Provide the [x, y] coordinate of the cell's center where the given text is located.  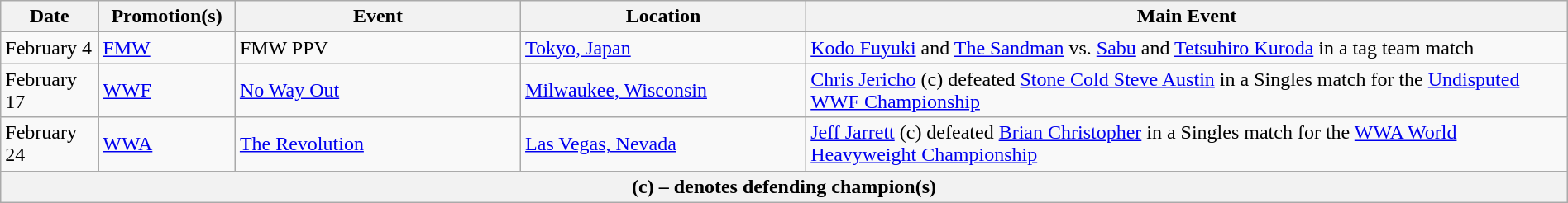
February 4 [50, 48]
WWA [167, 144]
Location [663, 17]
Tokyo, Japan [663, 48]
(c) – denotes defending champion(s) [784, 186]
FMW [167, 48]
No Way Out [377, 91]
Milwaukee, Wisconsin [663, 91]
Jeff Jarrett (c) defeated Brian Christopher in a Singles match for the WWA World Heavyweight Championship [1188, 144]
February 24 [50, 144]
Chris Jericho (c) defeated Stone Cold Steve Austin in a Singles match for the Undisputed WWF Championship [1188, 91]
WWF [167, 91]
Main Event [1188, 17]
Kodo Fuyuki and The Sandman vs. Sabu and Tetsuhiro Kuroda in a tag team match [1188, 48]
Event [377, 17]
Date [50, 17]
FMW PPV [377, 48]
Promotion(s) [167, 17]
Las Vegas, Nevada [663, 144]
The Revolution [377, 144]
February 17 [50, 91]
